Output the (X, Y) coordinate of the center of the cell containing the given text.  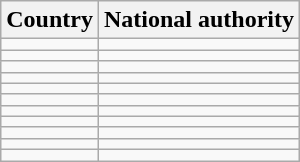
National authority (198, 20)
Country (50, 20)
